Identify which cell holds the provided text, then report its [X, Y] central coordinate. 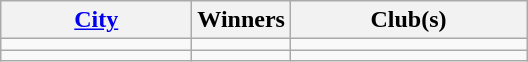
Club(s) [408, 20]
Winners [242, 20]
City [96, 20]
